Return [x, y] of the center of cell containing provided text 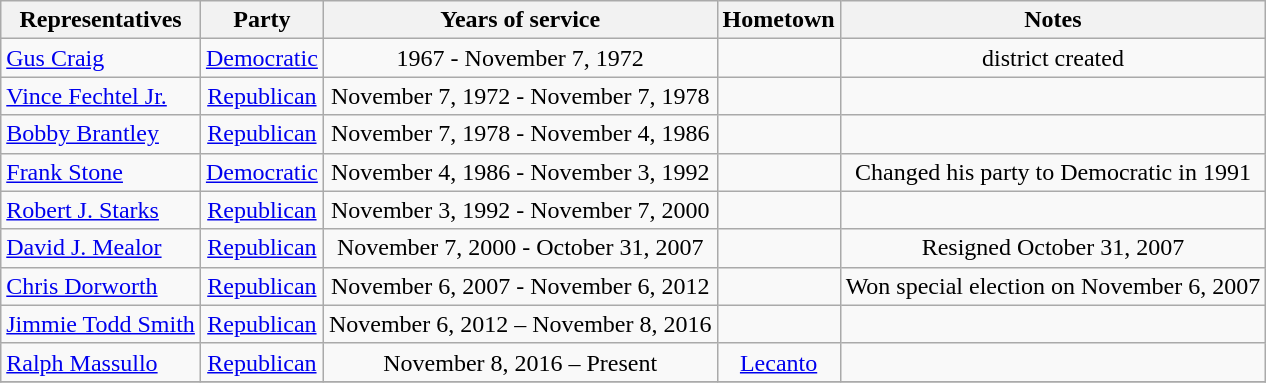
Resigned October 31, 2007 [1053, 248]
Won special election on November 6, 2007 [1053, 286]
Changed his party to Democratic in 1991 [1053, 172]
Frank Stone [101, 172]
November 7, 2000 - October 31, 2007 [520, 248]
district created [1053, 58]
David J. Mealor [101, 248]
November 4, 1986 - November 3, 1992 [520, 172]
Ralph Massullo [101, 362]
November 3, 1992 - November 7, 2000 [520, 210]
Years of service [520, 20]
November 7, 1972 - November 7, 1978 [520, 96]
Notes [1053, 20]
Lecanto [778, 362]
Hometown [778, 20]
Representatives [101, 20]
November 6, 2007 - November 6, 2012 [520, 286]
Vince Fechtel Jr. [101, 96]
Party [262, 20]
November 8, 2016 – Present [520, 362]
Gus Craig [101, 58]
Bobby Brantley [101, 134]
November 7, 1978 - November 4, 1986 [520, 134]
1967 - November 7, 1972 [520, 58]
Robert J. Starks [101, 210]
Jimmie Todd Smith [101, 324]
November 6, 2012 – November 8, 2016 [520, 324]
Chris Dorworth [101, 286]
